Provide the [X, Y] coordinate of the cell's center where the given text is located.  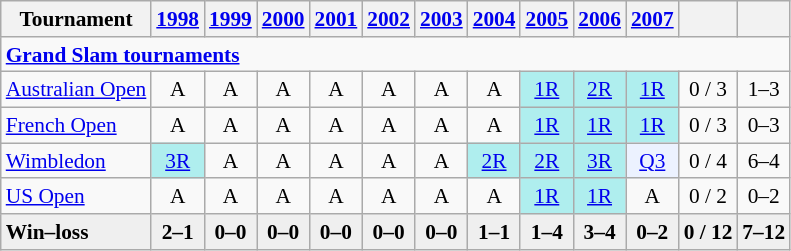
Q3 [652, 161]
3–4 [600, 232]
Grand Slam tournaments [396, 55]
7–12 [764, 232]
0 / 2 [708, 197]
6–4 [764, 161]
US Open [76, 197]
2000 [284, 19]
0–3 [764, 126]
1–1 [494, 232]
2007 [652, 19]
1–4 [546, 232]
1998 [178, 19]
French Open [76, 126]
Wimbledon [76, 161]
0 / 4 [708, 161]
2002 [388, 19]
1–3 [764, 90]
Tournament [76, 19]
1999 [230, 19]
2001 [336, 19]
0 / 12 [708, 232]
Win–loss [76, 232]
2004 [494, 19]
2005 [546, 19]
Australian Open [76, 90]
2006 [600, 19]
2003 [442, 19]
2–1 [178, 232]
